Identify which cell holds the provided text, then report its (x, y) central coordinate. 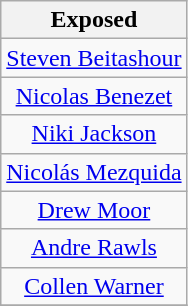
Exposed (94, 20)
Andre Rawls (94, 248)
Niki Jackson (94, 134)
Nicolás Mezquida (94, 172)
Drew Moor (94, 210)
Nicolas Benezet (94, 96)
Steven Beitashour (94, 58)
Collen Warner (94, 286)
